Extract the (x, y) coordinate from the center of the cell holding the provided text.  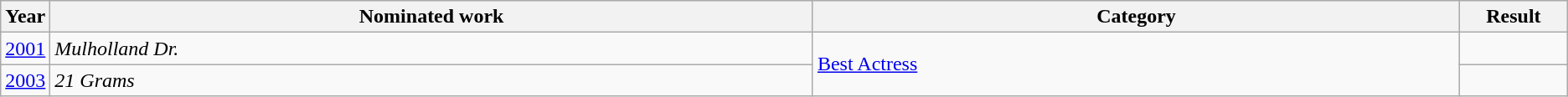
Mulholland Dr. (432, 48)
2003 (25, 80)
Category (1136, 17)
Nominated work (432, 17)
Best Actress (1136, 64)
Result (1514, 17)
2001 (25, 48)
21 Grams (432, 80)
Year (25, 17)
